For the text-containing cell, return its midpoint in [X, Y] coordinate format. 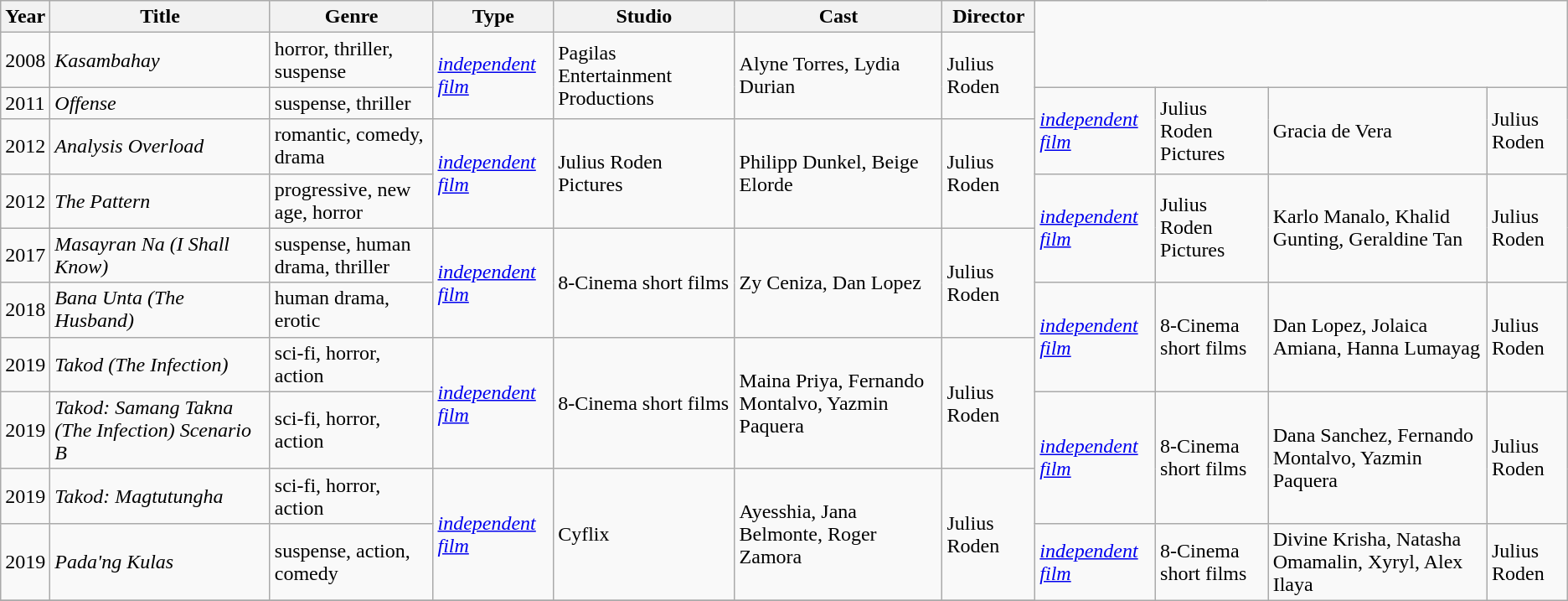
Ayesshia, Jana Belmonte, Roger Zamora [838, 535]
Philipp Dunkel, Beige Elorde [838, 174]
Pada'ng Kulas [160, 562]
Maina Priya, Fernando Montalvo, Yazmin Paquera [838, 402]
Cyflix [644, 535]
Bana Unta (The Husband) [160, 310]
Dana Sanchez, Fernando Montalvo, Yazmin Paquera [1377, 458]
Analysis Overload [160, 146]
Year [25, 17]
2008 [25, 60]
Takod: Samang Takna (The Infection) Scenario B [160, 430]
Takod (The Infection) [160, 364]
2011 [25, 103]
suspense, thriller [352, 103]
human drama, erotic [352, 310]
progressive, new age, horror [352, 201]
Takod: Magtutungha [160, 496]
Director [988, 17]
romantic, comedy, drama [352, 146]
Masayran Na (I Shall Know) [160, 255]
Karlo Manalo, Khalid Gunting, Geraldine Tan [1377, 228]
Alyne Torres, Lydia Durian [838, 75]
horror, thriller, suspense [352, 60]
Genre [352, 17]
Zy Ceniza, Dan Lopez [838, 282]
Dan Lopez, Jolaica Amiana, Hanna Lumayag [1377, 337]
suspense, action, comedy [352, 562]
Cast [838, 17]
Type [493, 17]
Divine Krisha, Natasha Omamalin, Xyryl, Alex Ilaya [1377, 562]
Pagilas Entertainment Productions [644, 75]
2017 [25, 255]
Studio [644, 17]
The Pattern [160, 201]
Kasambahay [160, 60]
suspense, human drama, thriller [352, 255]
2018 [25, 310]
Gracia de Vera [1377, 131]
Title [160, 17]
Offense [160, 103]
